From the cell containing the given text, extract its center point as [x, y] coordinate. 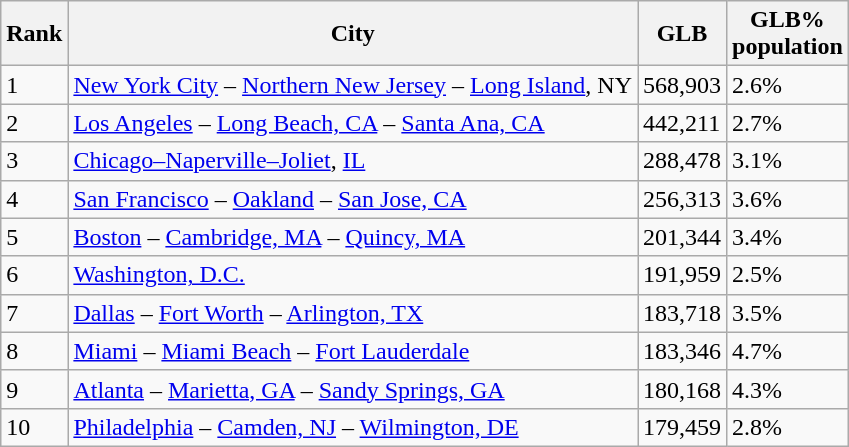
2.8% [788, 427]
6 [34, 275]
442,211 [682, 123]
Philadelphia – Camden, NJ – Wilmington, DE [353, 427]
Atlanta – Marietta, GA – Sandy Springs, GA [353, 389]
3 [34, 161]
191,959 [682, 275]
8 [34, 351]
Miami – Miami Beach – Fort Lauderdale [353, 351]
9 [34, 389]
Los Angeles – Long Beach, CA – Santa Ana, CA [353, 123]
Dallas – Fort Worth – Arlington, TX [353, 313]
City [353, 34]
2.5% [788, 275]
2.6% [788, 85]
4.3% [788, 389]
4 [34, 199]
10 [34, 427]
5 [34, 237]
183,718 [682, 313]
Washington, D.C. [353, 275]
183,346 [682, 351]
2.7% [788, 123]
7 [34, 313]
4.7% [788, 351]
3.4% [788, 237]
Rank [34, 34]
GLB [682, 34]
San Francisco – Oakland – San Jose, CA [353, 199]
Boston – Cambridge, MA – Quincy, MA [353, 237]
New York City – Northern New Jersey – Long Island, NY [353, 85]
256,313 [682, 199]
2 [34, 123]
GLB% population [788, 34]
1 [34, 85]
179,459 [682, 427]
568,903 [682, 85]
288,478 [682, 161]
3.5% [788, 313]
3.6% [788, 199]
180,168 [682, 389]
201,344 [682, 237]
Chicago–Naperville–Joliet, IL [353, 161]
3.1% [788, 161]
